Provide the (X, Y) coordinate of the cell's center where the given text is located.  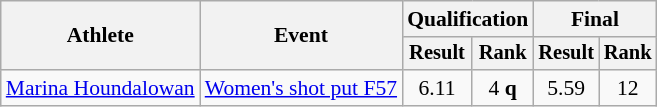
5.59 (566, 88)
Final (594, 19)
Athlete (100, 36)
Women's shot put F57 (301, 88)
Marina Houndalowan (100, 88)
Event (301, 36)
Qualification (468, 19)
6.11 (437, 88)
12 (628, 88)
4 q (502, 88)
